Pinpoint the cell where the given text exists, returning its (X, Y) midpoint coordinate. 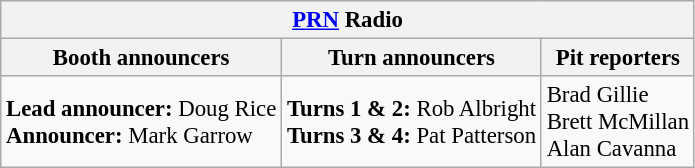
Booth announcers (142, 58)
Lead announcer: Doug RiceAnnouncer: Mark Garrow (142, 122)
Turn announcers (412, 58)
Brad GillieBrett McMillanAlan Cavanna (618, 122)
Pit reporters (618, 58)
Turns 1 & 2: Rob AlbrightTurns 3 & 4: Pat Patterson (412, 122)
PRN Radio (348, 20)
